For the text-containing cell, return its midpoint in [X, Y] coordinate format. 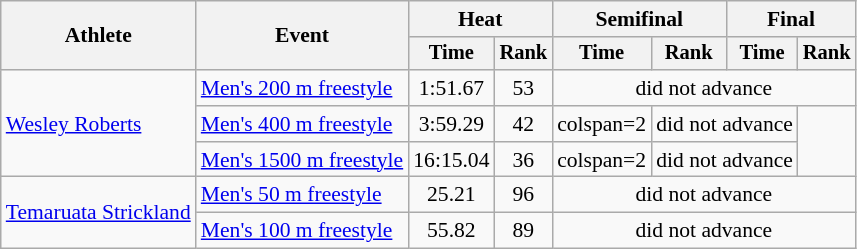
Men's 1500 m freestyle [302, 160]
Temaruata Strickland [98, 212]
42 [524, 124]
25.21 [451, 195]
Semifinal [639, 19]
Men's 100 m freestyle [302, 231]
36 [524, 160]
55.82 [451, 231]
96 [524, 195]
Heat [480, 19]
53 [524, 88]
16:15.04 [451, 160]
Men's 200 m freestyle [302, 88]
Final [790, 19]
Athlete [98, 36]
89 [524, 231]
Event [302, 36]
Wesley Roberts [98, 124]
3:59.29 [451, 124]
Men's 50 m freestyle [302, 195]
Men's 400 m freestyle [302, 124]
1:51.67 [451, 88]
